Return the (x, y) coordinate for the center point of the cell that contains the specified text.  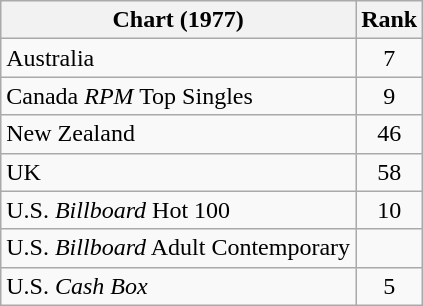
Australia (178, 58)
New Zealand (178, 134)
U.S. Cash Box (178, 286)
Chart (1977) (178, 20)
U.S. Billboard Hot 100 (178, 210)
Rank (390, 20)
58 (390, 172)
9 (390, 96)
10 (390, 210)
46 (390, 134)
U.S. Billboard Adult Contemporary (178, 248)
Canada RPM Top Singles (178, 96)
UK (178, 172)
7 (390, 58)
5 (390, 286)
